For the text-containing cell, return its midpoint in [x, y] coordinate format. 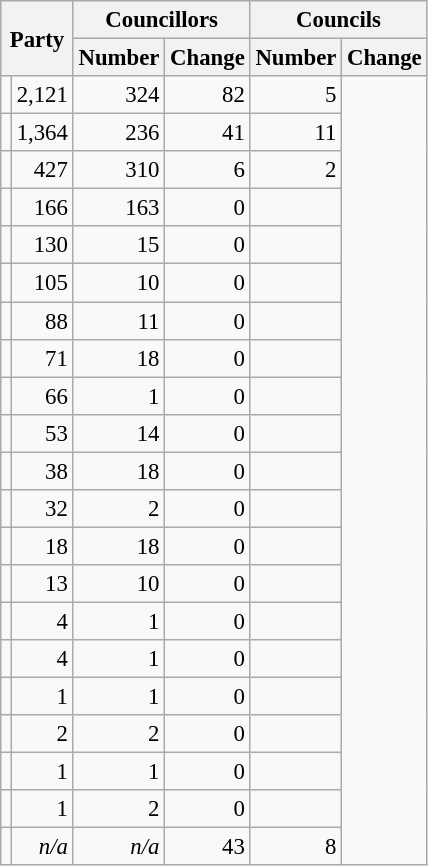
14 [119, 433]
324 [119, 95]
41 [208, 133]
53 [42, 433]
166 [42, 208]
163 [119, 208]
71 [42, 358]
310 [119, 170]
427 [42, 170]
Councils [338, 20]
88 [42, 321]
5 [296, 95]
236 [119, 133]
8 [296, 847]
1,364 [42, 133]
15 [119, 245]
130 [42, 245]
2,121 [42, 95]
Party [37, 38]
32 [42, 509]
82 [208, 95]
38 [42, 471]
Councillors [162, 20]
6 [208, 170]
105 [42, 283]
66 [42, 396]
43 [208, 847]
13 [42, 584]
